Identify which cell holds the provided text, then report its [X, Y] central coordinate. 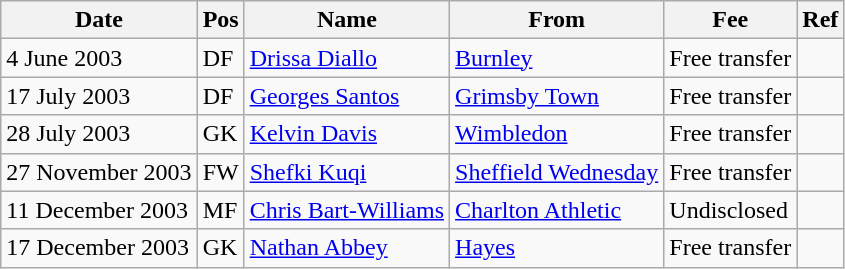
Wimbledon [557, 134]
17 July 2003 [99, 96]
27 November 2003 [99, 172]
4 June 2003 [99, 58]
Ref [820, 20]
Hayes [557, 248]
Undisclosed [730, 210]
Georges Santos [346, 96]
Name [346, 20]
Date [99, 20]
Charlton Athletic [557, 210]
Sheffield Wednesday [557, 172]
Shefki Kuqi [346, 172]
Kelvin Davis [346, 134]
Grimsby Town [557, 96]
28 July 2003 [99, 134]
Drissa Diallo [346, 58]
MF [220, 210]
FW [220, 172]
Chris Bart-Williams [346, 210]
Pos [220, 20]
Nathan Abbey [346, 248]
11 December 2003 [99, 210]
17 December 2003 [99, 248]
From [557, 20]
Fee [730, 20]
Burnley [557, 58]
